Find where the given text appears and provide that cell's center as (x, y) coordinate. 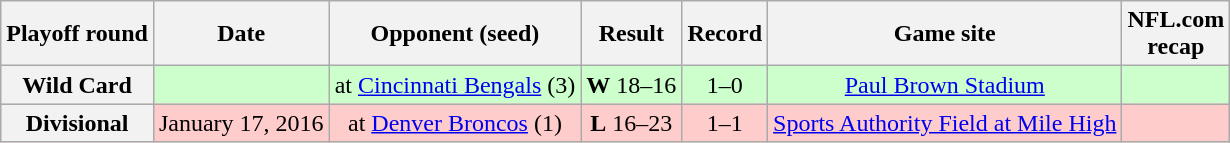
Divisional (78, 123)
W 18–16 (632, 85)
Wild Card (78, 85)
Record (725, 34)
Game site (945, 34)
1–1 (725, 123)
Paul Brown Stadium (945, 85)
1–0 (725, 85)
Sports Authority Field at Mile High (945, 123)
Result (632, 34)
at Denver Broncos (1) (455, 123)
Opponent (seed) (455, 34)
NFL.comrecap (1176, 34)
L 16–23 (632, 123)
at Cincinnati Bengals (3) (455, 85)
Date (241, 34)
Playoff round (78, 34)
January 17, 2016 (241, 123)
